Output the [x, y] coordinate of the center of the cell containing the given text.  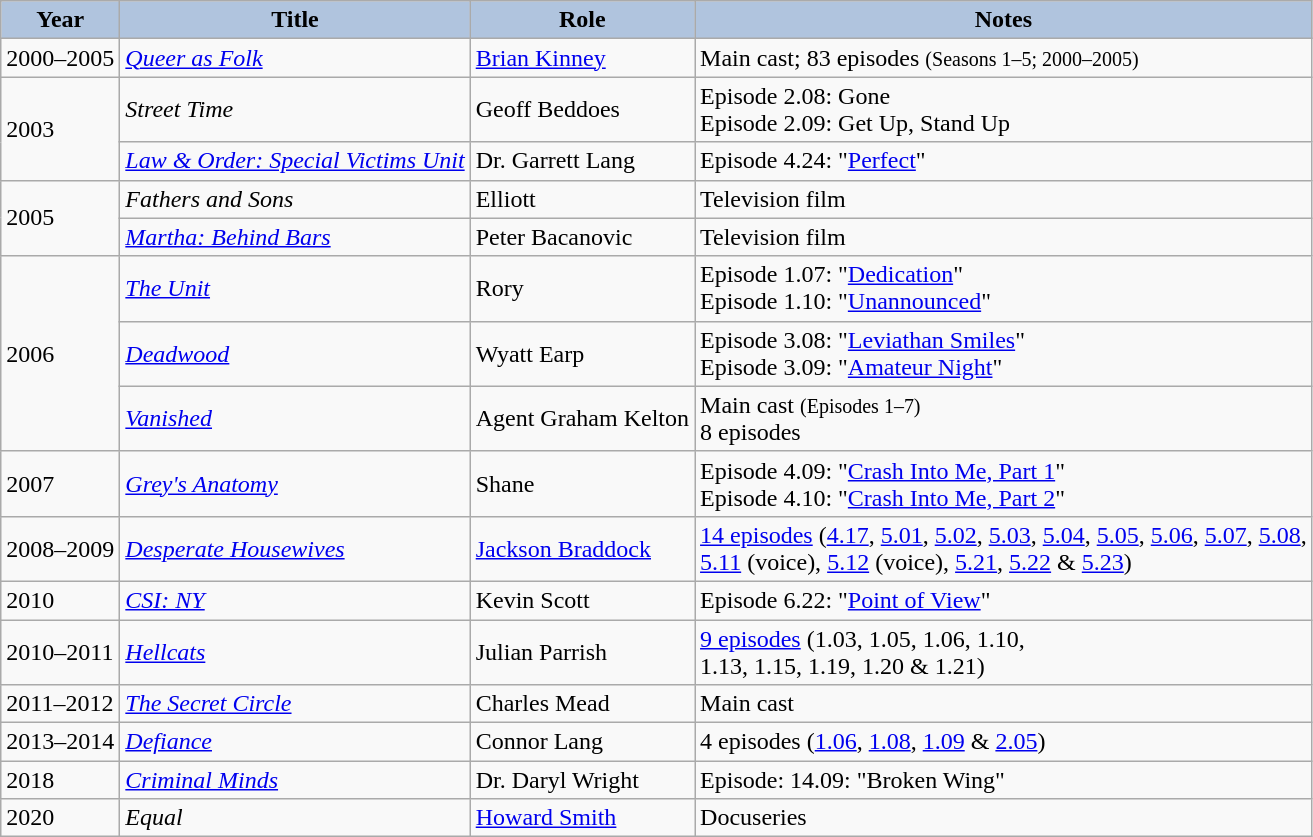
2005 [60, 218]
Equal [295, 818]
Dr. Garrett Lang [582, 161]
Main cast [1004, 704]
Hellcats [295, 652]
2006 [60, 354]
2008–2009 [60, 548]
Rory [582, 288]
Street Time [295, 110]
Main cast; 83 episodes (Seasons 1–5; 2000–2005) [1004, 58]
Deadwood [295, 354]
4 episodes (1.06, 1.08, 1.09 & 2.05) [1004, 742]
9 episodes (1.03, 1.05, 1.06, 1.10, 1.13, 1.15, 1.19, 1.20 & 1.21) [1004, 652]
Vanished [295, 418]
Episode 6.22: "Point of View" [1004, 600]
Connor Lang [582, 742]
Law & Order: Special Victims Unit [295, 161]
2020 [60, 818]
Episode 1.07: "Dedication" Episode 1.10: "Unannounced" [1004, 288]
2000–2005 [60, 58]
2010–2011 [60, 652]
2003 [60, 128]
Criminal Minds [295, 780]
2018 [60, 780]
2013–2014 [60, 742]
Elliott [582, 199]
Role [582, 20]
Docuseries [1004, 818]
Julian Parrish [582, 652]
2011–2012 [60, 704]
Year [60, 20]
The Secret Circle [295, 704]
Dr. Daryl Wright [582, 780]
Episode 4.09: "Crash Into Me, Part 1" Episode 4.10: "Crash Into Me, Part 2" [1004, 484]
Shane [582, 484]
14 episodes (4.17, 5.01, 5.02, 5.03, 5.04, 5.05, 5.06, 5.07, 5.08, 5.11 (voice), 5.12 (voice), 5.21, 5.22 & 5.23) [1004, 548]
Notes [1004, 20]
Howard Smith [582, 818]
2010 [60, 600]
Main cast (Episodes 1–7) 8 episodes [1004, 418]
Wyatt Earp [582, 354]
Peter Bacanovic [582, 237]
Defiance [295, 742]
Title [295, 20]
CSI: NY [295, 600]
Episode: 14.09: "Broken Wing" [1004, 780]
Kevin Scott [582, 600]
Martha: Behind Bars [295, 237]
Episode 4.24: "Perfect" [1004, 161]
Queer as Folk [295, 58]
The Unit [295, 288]
Geoff Beddoes [582, 110]
Grey's Anatomy [295, 484]
2007 [60, 484]
Episode 3.08: "Leviathan Smiles" Episode 3.09: "Amateur Night" [1004, 354]
Desperate Housewives [295, 548]
Jackson Braddock [582, 548]
Agent Graham Kelton [582, 418]
Brian Kinney [582, 58]
Episode 2.08: Gone Episode 2.09: Get Up, Stand Up [1004, 110]
Charles Mead [582, 704]
Fathers and Sons [295, 199]
